From the cell containing the given text, extract its center point as (x, y) coordinate. 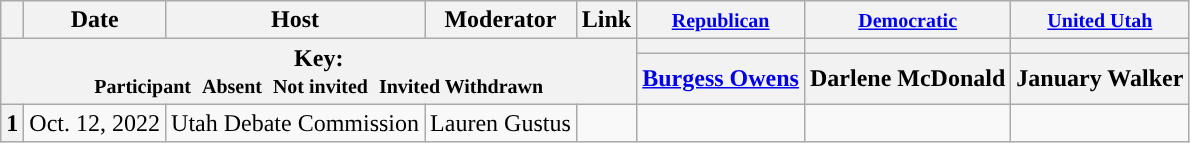
Key: Participant Absent Not invited Invited Withdrawn (319, 72)
Utah Debate Commission (296, 123)
United Utah (1100, 20)
Democratic (907, 20)
Oct. 12, 2022 (95, 123)
January Walker (1100, 78)
1 (12, 123)
Host (296, 20)
Lauren Gustus (501, 123)
Moderator (501, 20)
Link (606, 20)
Burgess Owens (721, 78)
Date (95, 20)
Darlene McDonald (907, 78)
Republican (721, 20)
